Scan for the cell matching the given text and deliver its [x, y] coordinate at center. 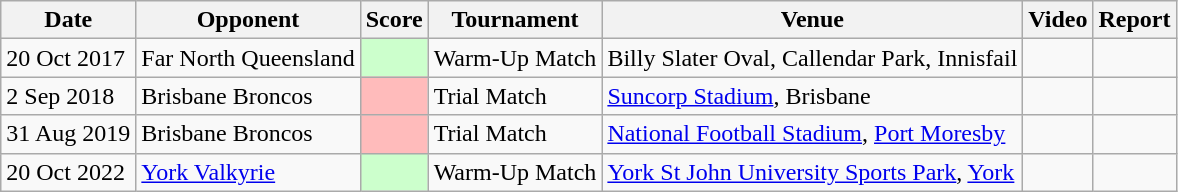
2 Sep 2018 [68, 96]
Report [1134, 20]
National Football Stadium, Port Moresby [812, 134]
Date [68, 20]
Billy Slater Oval, Callendar Park, Innisfail [812, 58]
York St John University Sports Park, York [812, 172]
Venue [812, 20]
31 Aug 2019 [68, 134]
20 Oct 2017 [68, 58]
Video [1058, 20]
York Valkyrie [248, 172]
Opponent [248, 20]
Far North Queensland [248, 58]
Suncorp Stadium, Brisbane [812, 96]
Score [394, 20]
20 Oct 2022 [68, 172]
Tournament [515, 20]
